Pinpoint the cell where the given text exists, returning its [x, y] midpoint coordinate. 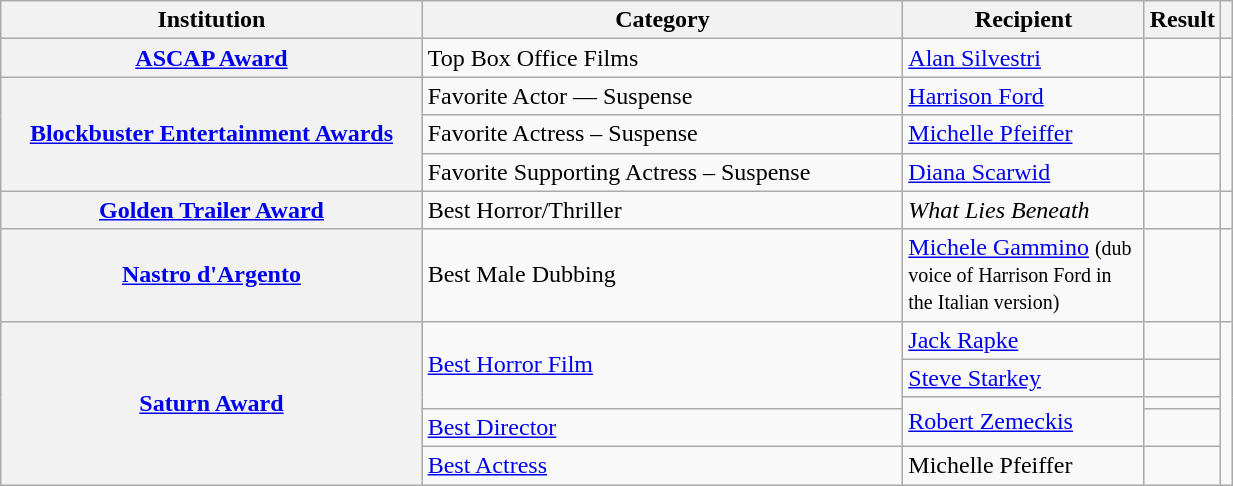
Best Horror/Thriller [662, 210]
Best Director [662, 427]
Best Actress [662, 465]
Golden Trailer Award [212, 210]
What Lies Beneath [1024, 210]
Result [1182, 20]
Nastro d'Argento [212, 275]
Institution [212, 20]
Best Male Dubbing [662, 275]
Favorite Supporting Actress – Suspense [662, 172]
Jack Rapke [1024, 340]
ASCAP Award [212, 58]
Favorite Actor — Suspense [662, 96]
Blockbuster Entertainment Awards [212, 134]
Alan Silvestri [1024, 58]
Robert Zemeckis [1024, 422]
Category [662, 20]
Best Horror Film [662, 364]
Top Box Office Films [662, 58]
Recipient [1024, 20]
Harrison Ford [1024, 96]
Michele Gammino (dub voice of Harrison Ford in the Italian version) [1024, 275]
Steve Starkey [1024, 378]
Saturn Award [212, 402]
Diana Scarwid [1024, 172]
Favorite Actress – Suspense [662, 134]
